Determine the (X, Y) coordinate at the center of the cell enclosing the given text.  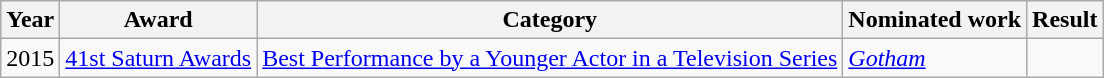
Year (30, 20)
Award (158, 20)
Nominated work (935, 20)
Best Performance by a Younger Actor in a Television Series (550, 58)
2015 (30, 58)
41st Saturn Awards (158, 58)
Gotham (935, 58)
Category (550, 20)
Result (1065, 20)
